Identify which cell holds the provided text, then report its (x, y) central coordinate. 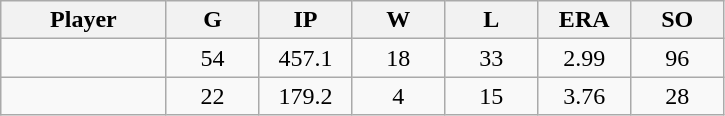
SO (678, 20)
ERA (584, 20)
3.76 (584, 96)
22 (212, 96)
L (492, 20)
15 (492, 96)
G (212, 20)
179.2 (306, 96)
28 (678, 96)
4 (398, 96)
Player (84, 20)
18 (398, 58)
W (398, 20)
33 (492, 58)
96 (678, 58)
457.1 (306, 58)
IP (306, 20)
54 (212, 58)
2.99 (584, 58)
